Detect which cell encompasses the target text, then output its [X, Y] center coordinate. 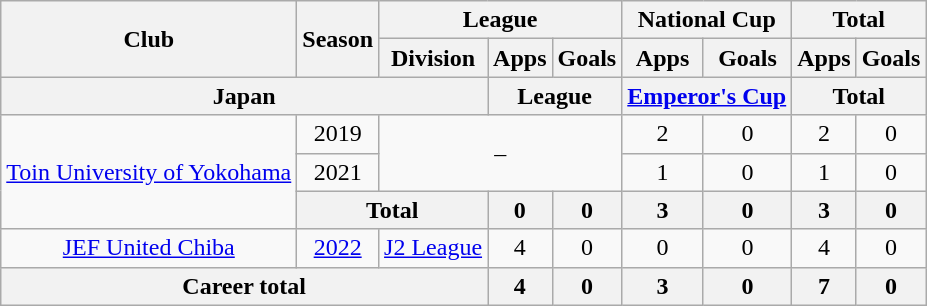
National Cup [707, 20]
2021 [338, 172]
7 [824, 286]
2019 [338, 134]
2022 [338, 248]
Career total [244, 286]
Division [434, 58]
Japan [244, 96]
J2 League [434, 248]
Emperor's Cup [707, 96]
Toin University of Yokohama [149, 172]
JEF United Chiba [149, 248]
Club [149, 39]
– [500, 153]
Season [338, 39]
